Provide the (x, y) coordinate of the cell's center where the given text is located.  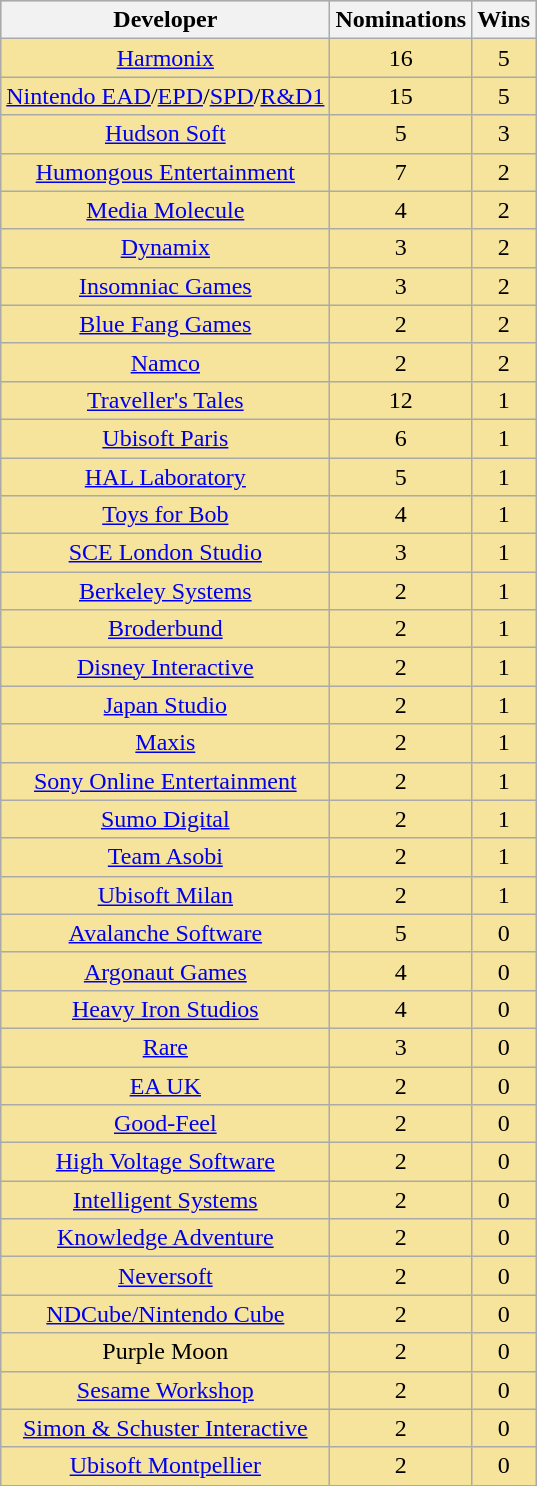
Avalanche Software (166, 933)
Insomniac Games (166, 286)
Dynamix (166, 248)
Toys for Bob (166, 515)
HAL Laboratory (166, 477)
EA UK (166, 1085)
Sumo Digital (166, 819)
Sesame Workshop (166, 1390)
15 (401, 96)
6 (401, 438)
Purple Moon (166, 1352)
Media Molecule (166, 210)
7 (401, 172)
Namco (166, 362)
Nintendo EAD/EPD/SPD/R&D1 (166, 96)
Traveller's Tales (166, 400)
Simon & Schuster Interactive (166, 1428)
Japan Studio (166, 705)
High Voltage Software (166, 1162)
Ubisoft Milan (166, 895)
Blue Fang Games (166, 324)
Maxis (166, 743)
Ubisoft Montpellier (166, 1466)
SCE London Studio (166, 553)
Hudson Soft (166, 134)
Broderbund (166, 629)
NDCube/Nintendo Cube (166, 1314)
Heavy Iron Studios (166, 1009)
16 (401, 58)
Knowledge Adventure (166, 1238)
12 (401, 400)
Disney Interactive (166, 667)
Harmonix (166, 58)
Good-Feel (166, 1124)
Ubisoft Paris (166, 438)
Wins (504, 20)
Team Asobi (166, 857)
Intelligent Systems (166, 1200)
Humongous Entertainment (166, 172)
Rare (166, 1047)
Neversoft (166, 1276)
Berkeley Systems (166, 591)
Sony Online Entertainment (166, 781)
Developer (166, 20)
Argonaut Games (166, 971)
Nominations (401, 20)
